Find where the given text appears and provide that cell's center as [x, y] coordinate. 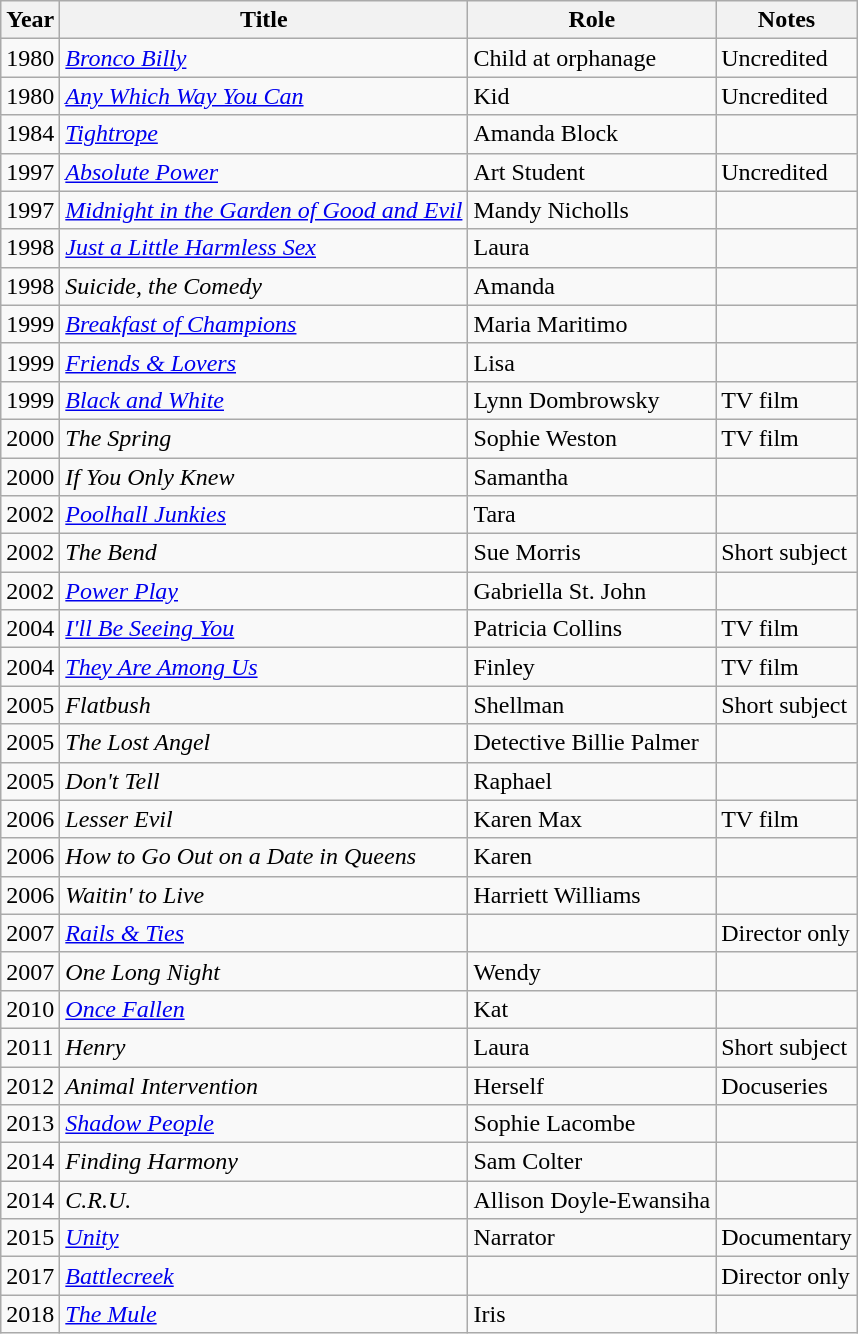
Lisa [592, 362]
2018 [30, 1314]
Amanda [592, 286]
Lynn Dombrowsky [592, 400]
Battlecreek [264, 1276]
Once Fallen [264, 1009]
Bronco Billy [264, 58]
2010 [30, 1009]
Amanda Block [592, 134]
Shadow People [264, 1124]
Karen Max [592, 819]
Mandy Nicholls [592, 210]
Maria Maritimo [592, 324]
Sam Colter [592, 1162]
Sophie Weston [592, 438]
Year [30, 20]
2015 [30, 1238]
Rails & Ties [264, 933]
C.R.U. [264, 1200]
2017 [30, 1276]
Allison Doyle-Ewansiha [592, 1200]
Sophie Lacombe [592, 1124]
They Are Among Us [264, 667]
The Spring [264, 438]
Breakfast of Champions [264, 324]
Role [592, 20]
Unity [264, 1238]
Any Which Way You Can [264, 96]
Waitin' to Live [264, 895]
Finley [592, 667]
Wendy [592, 971]
Tightrope [264, 134]
Child at orphanage [592, 58]
Kat [592, 1009]
Narrator [592, 1238]
Lesser Evil [264, 819]
Finding Harmony [264, 1162]
Shellman [592, 705]
How to Go Out on a Date in Queens [264, 857]
Just a Little Harmless Sex [264, 248]
The Bend [264, 553]
Herself [592, 1085]
One Long Night [264, 971]
Gabriella St. John [592, 591]
The Lost Angel [264, 743]
Henry [264, 1047]
Tara [592, 515]
Art Student [592, 172]
2011 [30, 1047]
Don't Tell [264, 781]
Black and White [264, 400]
Raphael [592, 781]
Animal Intervention [264, 1085]
Harriett Williams [592, 895]
Title [264, 20]
Patricia Collins [592, 629]
Absolute Power [264, 172]
Documentary [787, 1238]
2013 [30, 1124]
1984 [30, 134]
Docuseries [787, 1085]
If You Only Knew [264, 477]
Flatbush [264, 705]
Samantha [592, 477]
Poolhall Junkies [264, 515]
The Mule [264, 1314]
Iris [592, 1314]
Midnight in the Garden of Good and Evil [264, 210]
Suicide, the Comedy [264, 286]
Kid [592, 96]
Power Play [264, 591]
Sue Morris [592, 553]
Notes [787, 20]
2012 [30, 1085]
Karen [592, 857]
I'll Be Seeing You [264, 629]
Detective Billie Palmer [592, 743]
Friends & Lovers [264, 362]
